Return [x, y] of the center of cell containing provided text 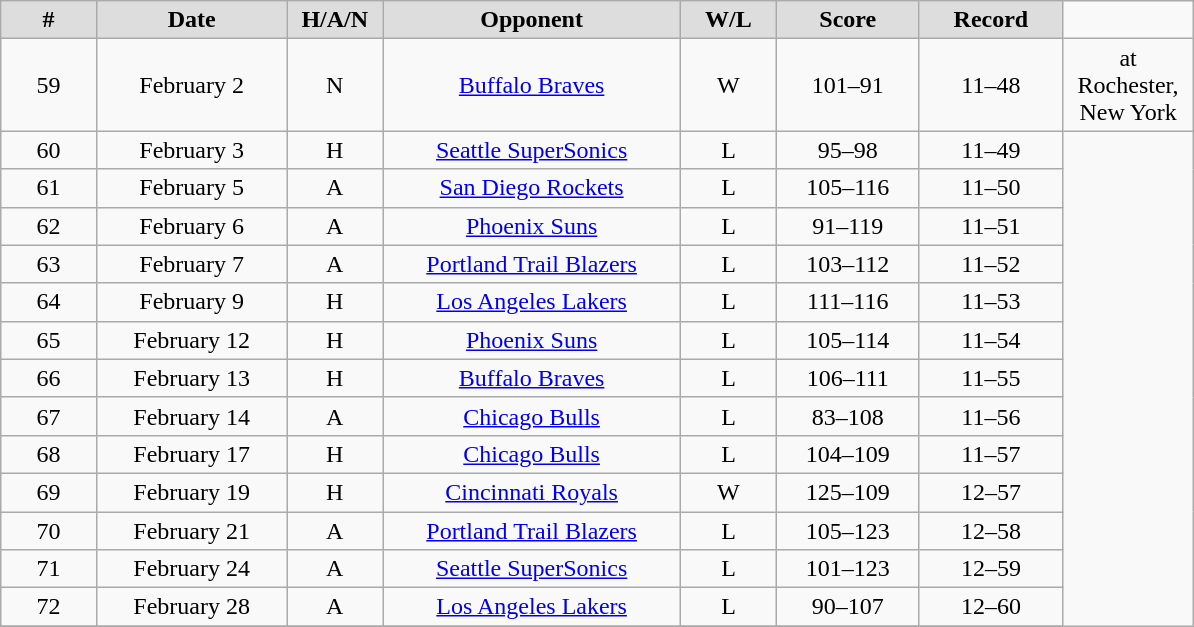
71 [48, 569]
12–58 [990, 531]
69 [48, 492]
H/A/N [334, 20]
101–91 [848, 85]
February 2 [192, 85]
Record [990, 20]
February 12 [192, 340]
62 [48, 226]
106–111 [848, 378]
February 19 [192, 492]
February 6 [192, 226]
105–114 [848, 340]
59 [48, 85]
103–112 [848, 264]
91–119 [848, 226]
February 13 [192, 378]
111–116 [848, 302]
February 7 [192, 264]
66 [48, 378]
11–53 [990, 302]
12–60 [990, 607]
105–116 [848, 188]
February 24 [192, 569]
W/L [728, 20]
11–57 [990, 454]
12–57 [990, 492]
67 [48, 416]
70 [48, 531]
11–52 [990, 264]
# [48, 20]
February 28 [192, 607]
at Rochester, New York [1128, 85]
February 9 [192, 302]
February 21 [192, 531]
11–55 [990, 378]
11–48 [990, 85]
11–51 [990, 226]
95–98 [848, 150]
Cincinnati Royals [531, 492]
61 [48, 188]
101–123 [848, 569]
90–107 [848, 607]
Date [192, 20]
104–109 [848, 454]
N [334, 85]
February 3 [192, 150]
Opponent [531, 20]
11–49 [990, 150]
11–50 [990, 188]
63 [48, 264]
February 17 [192, 454]
11–56 [990, 416]
February 14 [192, 416]
64 [48, 302]
72 [48, 607]
February 5 [192, 188]
Score [848, 20]
65 [48, 340]
12–59 [990, 569]
San Diego Rockets [531, 188]
105–123 [848, 531]
11–54 [990, 340]
60 [48, 150]
68 [48, 454]
125–109 [848, 492]
83–108 [848, 416]
